From the cell containing the given text, extract its center point as [X, Y] coordinate. 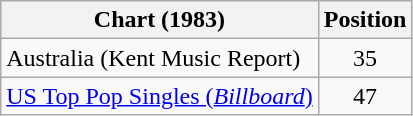
US Top Pop Singles (Billboard) [160, 96]
Chart (1983) [160, 20]
Position [365, 20]
47 [365, 96]
35 [365, 58]
Australia (Kent Music Report) [160, 58]
